Pinpoint the cell where the given text exists, returning its (x, y) midpoint coordinate. 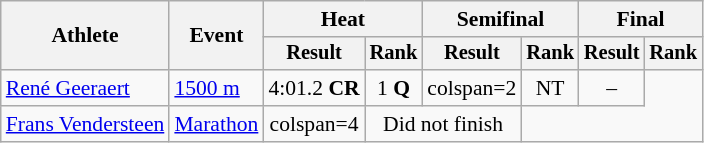
colspan=4 (314, 124)
1500 m (216, 88)
4:01.2 CR (314, 88)
– (612, 88)
René Geeraert (86, 88)
Event (216, 36)
Did not finish (444, 124)
Final (640, 19)
Athlete (86, 36)
colspan=2 (472, 88)
Marathon (216, 124)
Heat (342, 19)
NT (550, 88)
Frans Vendersteen (86, 124)
Semifinal (500, 19)
1 Q (394, 88)
